Find where the given text appears and provide that cell's center as [X, Y] coordinate. 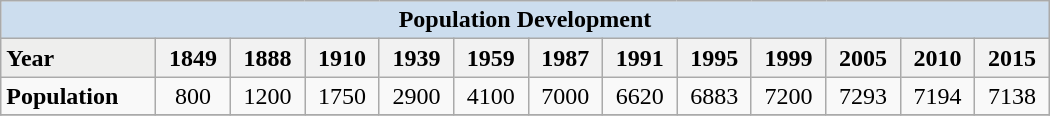
1959 [491, 58]
Year [78, 58]
7138 [1012, 96]
1910 [342, 58]
1200 [267, 96]
7000 [565, 96]
7293 [863, 96]
2005 [863, 58]
800 [193, 96]
1995 [714, 58]
1999 [788, 58]
4100 [491, 96]
1750 [342, 96]
2015 [1012, 58]
2900 [416, 96]
1991 [640, 58]
2010 [937, 58]
7200 [788, 96]
1987 [565, 58]
Population Development [525, 20]
6883 [714, 96]
7194 [937, 96]
Population [78, 96]
1888 [267, 58]
1849 [193, 58]
6620 [640, 96]
1939 [416, 58]
